Detect which cell encompasses the target text, then output its [X, Y] center coordinate. 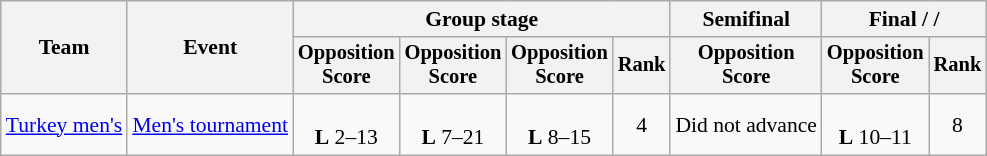
Final / / [904, 19]
L 8–15 [560, 124]
Semifinal [746, 19]
4 [642, 124]
L 2–13 [346, 124]
Turkey men's [64, 124]
Men's tournament [210, 124]
Team [64, 48]
L 7–21 [454, 124]
Group stage [482, 19]
8 [958, 124]
Event [210, 48]
L 10–11 [876, 124]
Did not advance [746, 124]
